Provide the [X, Y] coordinate of the cell's center where the given text is located.  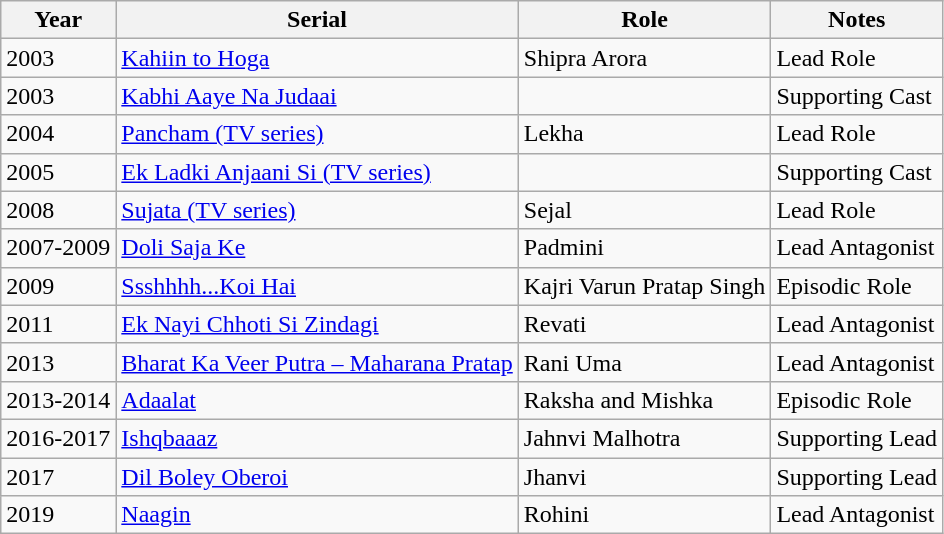
Ek Ladki Anjaani Si (TV series) [317, 172]
Doli Saja Ke [317, 248]
Raksha and Mishka [644, 400]
Dil Boley Oberoi [317, 477]
Sejal [644, 210]
Pancham (TV series) [317, 134]
Adaalat [317, 400]
Kabhi Aaye Na Judaai [317, 96]
Ishqbaaaz [317, 438]
Jhanvi [644, 477]
2011 [58, 324]
Ek Nayi Chhoti Si Zindagi [317, 324]
2007-2009 [58, 248]
Rohini [644, 515]
Naagin [317, 515]
Kahiin to Hoga [317, 58]
Rani Uma [644, 362]
2005 [58, 172]
2008 [58, 210]
Lekha [644, 134]
2016-2017 [58, 438]
2013-2014 [58, 400]
Bharat Ka Veer Putra – Maharana Pratap [317, 362]
Kajri Varun Pratap Singh [644, 286]
2009 [58, 286]
2004 [58, 134]
2019 [58, 515]
Role [644, 20]
2017 [58, 477]
Notes [857, 20]
Shipra Arora [644, 58]
Ssshhhh...Koi Hai [317, 286]
Serial [317, 20]
Revati [644, 324]
Jahnvi Malhotra [644, 438]
Padmini [644, 248]
Year [58, 20]
Sujata (TV series) [317, 210]
2013 [58, 362]
